Output the [x, y] coordinate of the center of the cell containing the given text.  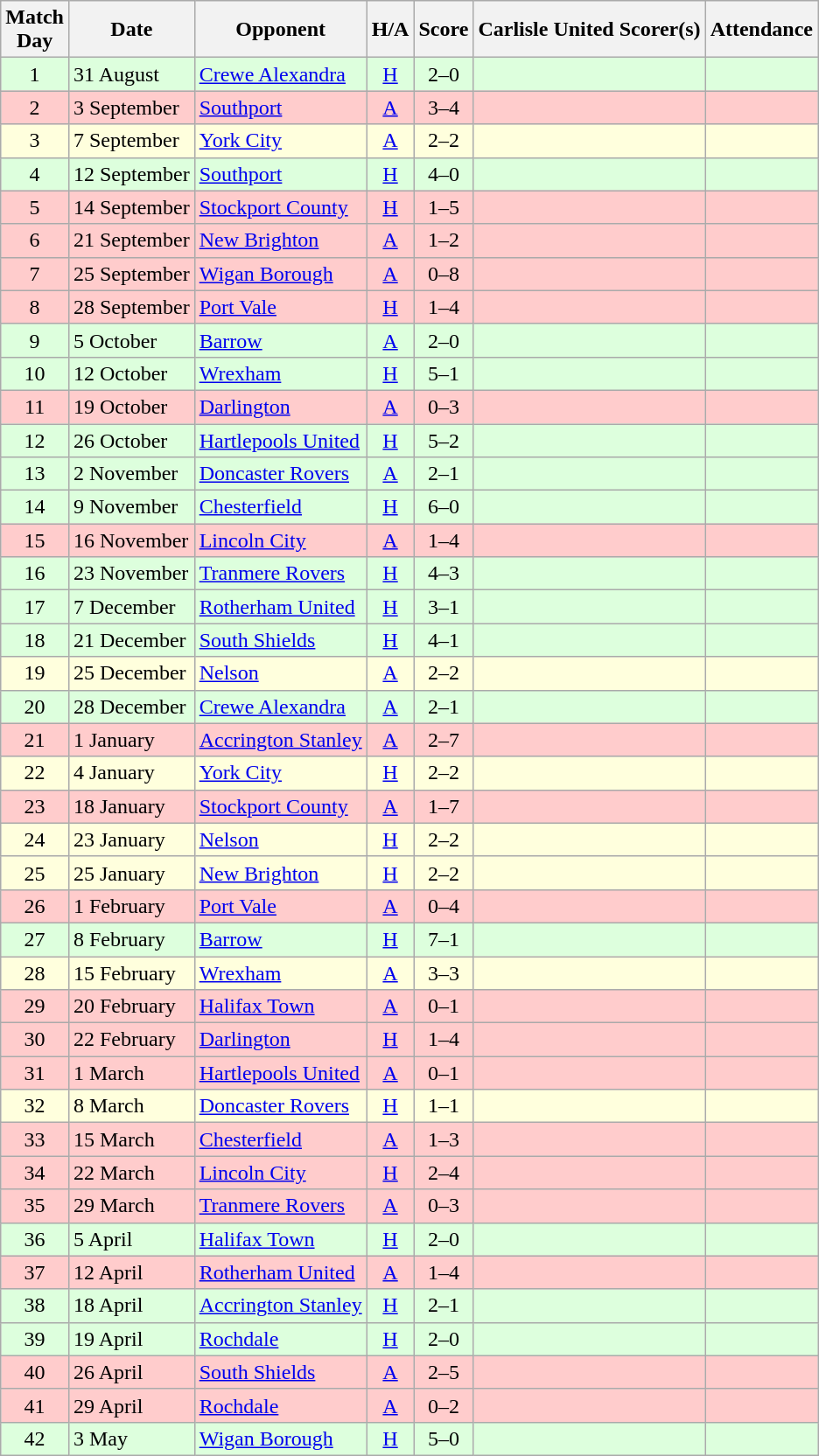
Opponent [280, 30]
29 [35, 1007]
0–2 [444, 1405]
17 [35, 607]
5–0 [444, 1439]
5–1 [444, 373]
21 December [131, 640]
11 [35, 407]
8 [35, 307]
15 [35, 540]
3–4 [444, 108]
0–8 [444, 274]
1–7 [444, 806]
14 September [131, 207]
2–5 [444, 1372]
34 [35, 1173]
22 March [131, 1173]
42 [35, 1439]
12 [35, 440]
28 September [131, 307]
3 September [131, 108]
19 [35, 673]
1 February [131, 906]
8 March [131, 1106]
Match Day [35, 30]
36 [35, 1239]
23 November [131, 574]
24 [35, 839]
37 [35, 1272]
21 September [131, 240]
16 November [131, 540]
5 [35, 207]
4 January [131, 773]
25 December [131, 673]
2 [35, 108]
40 [35, 1372]
12 September [131, 174]
2 November [131, 474]
13 [35, 474]
41 [35, 1405]
5 April [131, 1239]
26 [35, 906]
22 February [131, 1040]
25 January [131, 873]
29 April [131, 1405]
8 February [131, 939]
19 April [131, 1339]
1–5 [444, 207]
6–0 [444, 507]
20 February [131, 1007]
31 August [131, 74]
10 [35, 373]
26 October [131, 440]
29 March [131, 1206]
3–1 [444, 607]
5–2 [444, 440]
15 February [131, 973]
0–4 [444, 906]
7 December [131, 607]
7 [35, 274]
1 March [131, 1073]
Date [131, 30]
9 November [131, 507]
Carlisle United Scorer(s) [590, 30]
18 January [131, 806]
1–3 [444, 1139]
26 April [131, 1372]
35 [35, 1206]
5 October [131, 340]
12 October [131, 373]
1 January [131, 740]
32 [35, 1106]
18 [35, 640]
6 [35, 240]
14 [35, 507]
1 [35, 74]
22 [35, 773]
2–4 [444, 1173]
1–1 [444, 1106]
28 December [131, 707]
H/A [390, 30]
28 [35, 973]
33 [35, 1139]
2–7 [444, 740]
4–0 [444, 174]
Attendance [761, 30]
20 [35, 707]
21 [35, 740]
23 January [131, 839]
3 [35, 141]
23 [35, 806]
4–1 [444, 640]
4 [35, 174]
12 April [131, 1272]
18 April [131, 1306]
25 September [131, 274]
39 [35, 1339]
4–3 [444, 574]
25 [35, 873]
Score [444, 30]
19 October [131, 407]
38 [35, 1306]
1–2 [444, 240]
7 September [131, 141]
31 [35, 1073]
27 [35, 939]
16 [35, 574]
30 [35, 1040]
3 May [131, 1439]
9 [35, 340]
3–3 [444, 973]
7–1 [444, 939]
15 March [131, 1139]
